Capture the cell that displays the provided text and extract its (x, y) central coordinate. 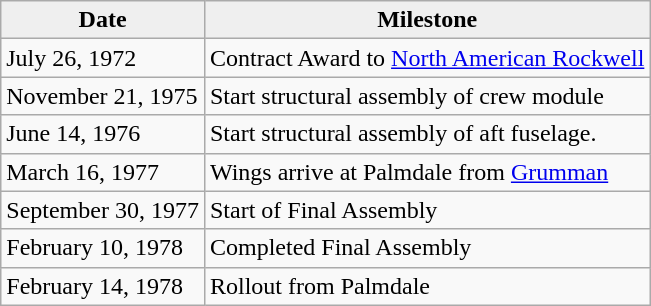
Completed Final Assembly (426, 248)
Start structural assembly of aft fuselage. (426, 134)
September 30, 1977 (103, 210)
July 26, 1972 (103, 58)
February 10, 1978 (103, 248)
Wings arrive at Palmdale from Grumman (426, 172)
February 14, 1978 (103, 286)
Contract Award to North American Rockwell (426, 58)
March 16, 1977 (103, 172)
Rollout from Palmdale (426, 286)
Start structural assembly of crew module (426, 96)
Start of Final Assembly (426, 210)
June 14, 1976 (103, 134)
November 21, 1975 (103, 96)
Date (103, 20)
Milestone (426, 20)
